Locate the cell with the specified text and output its (x, y) center coordinate. 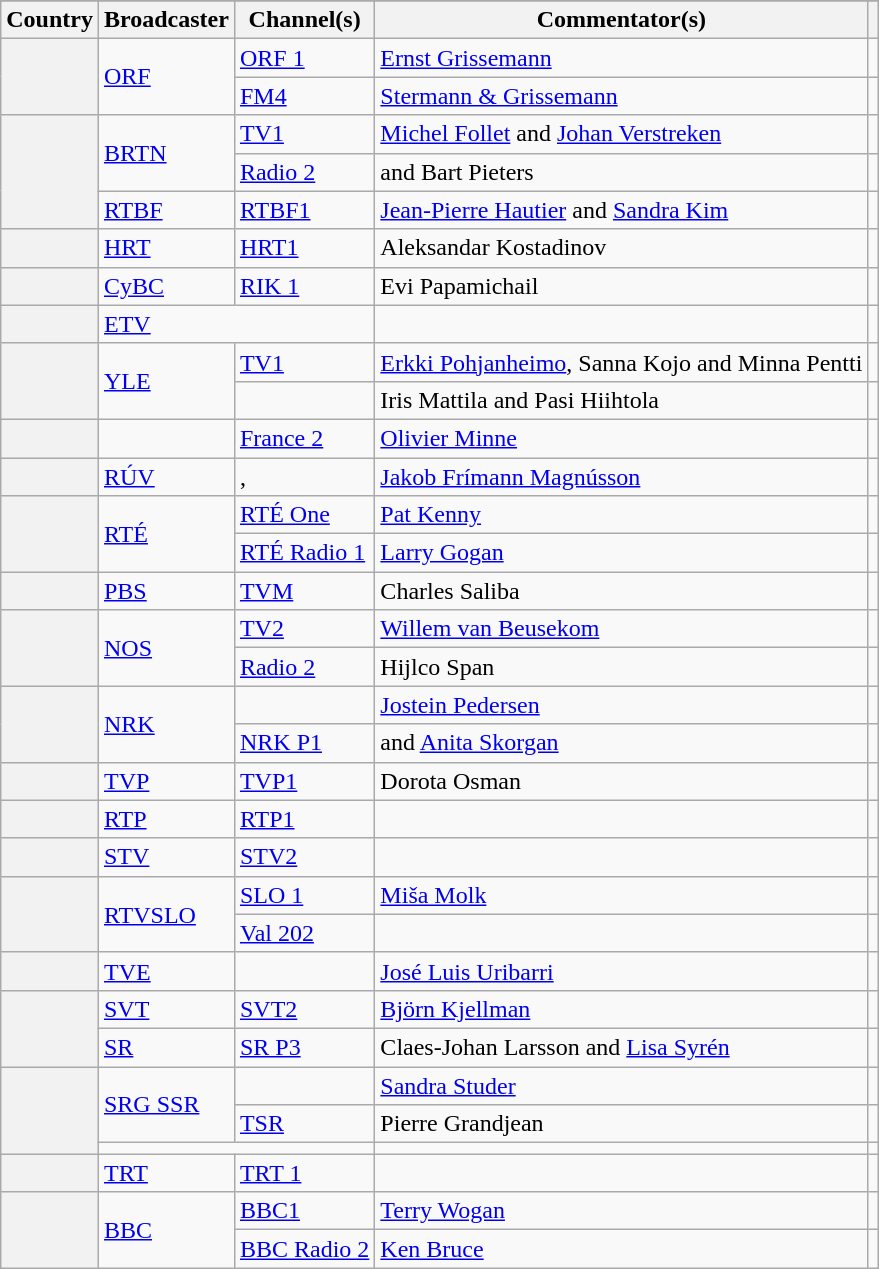
Jostein Pedersen (622, 705)
Iris Mattila and Pasi Hiihtola (622, 400)
Claes-Johan Larsson and Lisa Syrén (622, 1047)
Ken Bruce (622, 1249)
Larry Gogan (622, 553)
Ernst Grissemann (622, 58)
HRT1 (304, 248)
RÚV (166, 477)
, (304, 477)
SR P3 (304, 1047)
Stermann & Grissemann (622, 96)
ORF (166, 77)
CyBC (166, 286)
Willem van Beusekom (622, 629)
RTP (166, 819)
France 2 (304, 438)
Broadcaster (166, 20)
Jean-Pierre Hautier and Sandra Kim (622, 210)
Sandra Studer (622, 1085)
Evi Papamichail (622, 286)
TVE (166, 971)
Commentator(s) (622, 20)
Aleksandar Kostadinov (622, 248)
RTVSLO (166, 914)
RTBF (166, 210)
YLE (166, 381)
Terry Wogan (622, 1211)
ETV (236, 324)
NRK (166, 724)
Jakob Frímann Magnússon (622, 477)
BBC (166, 1230)
SRG SSR (166, 1104)
TRT 1 (304, 1173)
Björn Kjellman (622, 1009)
SVT (166, 1009)
RTP1 (304, 819)
Erkki Pohjanheimo, Sanna Kojo and Minna Pentti (622, 362)
BBC1 (304, 1211)
Pierre Grandjean (622, 1124)
Country (50, 20)
RIK 1 (304, 286)
RTÉ (166, 534)
BBC Radio 2 (304, 1249)
TVM (304, 591)
TV2 (304, 629)
TVP (166, 781)
STV2 (304, 857)
Olivier Minne (622, 438)
Pat Kenny (622, 515)
and Anita Skorgan (622, 743)
Charles Saliba (622, 591)
Channel(s) (304, 20)
SR (166, 1047)
Hijlco Span (622, 667)
Val 202 (304, 933)
and Bart Pieters (622, 172)
TVP1 (304, 781)
RTÉ Radio 1 (304, 553)
PBS (166, 591)
Dorota Osman (622, 781)
NOS (166, 648)
Michel Follet and Johan Verstreken (622, 134)
BRTN (166, 153)
SLO 1 (304, 895)
HRT (166, 248)
SVT2 (304, 1009)
NRK P1 (304, 743)
TRT (166, 1173)
RTBF1 (304, 210)
FM4 (304, 96)
TSR (304, 1124)
José Luis Uribarri (622, 971)
STV (166, 857)
ORF 1 (304, 58)
RTÉ One (304, 515)
Miša Molk (622, 895)
